Output the [X, Y] coordinate of the center of the cell containing the given text.  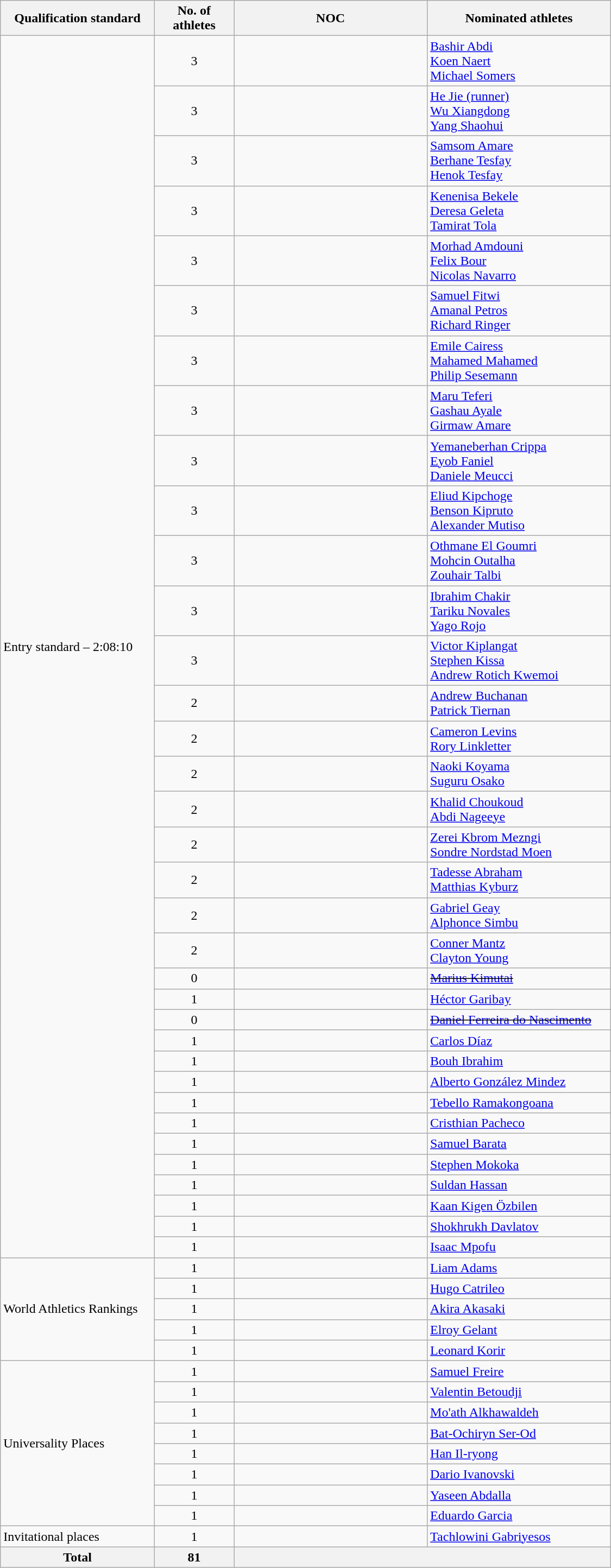
Andrew BuchananPatrick Tiernan [519, 704]
Samuel Barata [519, 1144]
He Jie (runner)Wu XiangdongYang Shaohui [519, 111]
Isaac Mpofu [519, 1247]
Marius Kimutai [519, 978]
Samuel FitwiAmanal PetrosRichard Ringer [519, 311]
Tebello Ramakongoana [519, 1103]
Carlos Díaz [519, 1040]
Samsom AmareBerhane TesfayHenok Tesfay [519, 161]
Ibrahim ChakirTariku NovalesYago Rojo [519, 610]
Dario Ivanovski [519, 1475]
Victor KiplangatStephen KissaAndrew Rotich Kwemoi [519, 661]
Hugo Catrileo [519, 1288]
Conner MantzClayton Young [519, 950]
Han Il-ryong [519, 1454]
Entry standard – 2:08:10 [78, 647]
Stephen Mokoka [519, 1165]
World Athletics Rankings [78, 1309]
Cristhian Pacheco [519, 1123]
Qualification standard [78, 18]
Shokhrukh Davlatov [519, 1226]
Daniel Ferreira do Nascimento [519, 1020]
Bashir AbdiKoen NaertMichael Somers [519, 61]
Akira Akasaki [519, 1309]
Bouh Ibrahim [519, 1061]
Naoki KoyamaSuguru Osako [519, 774]
Elroy Gelant [519, 1330]
Tachlowini Gabriyesos [519, 1537]
Khalid ChoukoudAbdi Nageeye [519, 809]
81 [194, 1557]
Liam Adams [519, 1268]
Valentin Betoudji [519, 1392]
Eliud KipchogeBenson KiprutoAlexander Mutiso [519, 510]
Emile CairessMahamed MahamedPhilip Sesemann [519, 361]
Maru TeferiGashau AyaleGirmaw Amare [519, 410]
Tadesse AbrahamMatthias Kyburz [519, 880]
Alberto González Mindez [519, 1082]
Leonard Korir [519, 1350]
Yemaneberhan CrippaEyob FanielDaniele Meucci [519, 460]
Total [78, 1557]
Héctor Garibay [519, 999]
Cameron LevinsRory Linkletter [519, 738]
Bat-Ochiryn Ser-Od [519, 1433]
Yaseen Abdalla [519, 1495]
NOC [330, 18]
Kenenisa BekeleDeresa GeletaTamirat Tola [519, 211]
Eduardo Garcia [519, 1516]
Suldan Hassan [519, 1185]
Invitational places [78, 1537]
Othmane El GoumriMohcin OutalhaZouhair Talbi [519, 560]
Morhad AmdouniFelix BourNicolas Navarro [519, 261]
Nominated athletes [519, 18]
Mo'ath Alkhawaldeh [519, 1412]
No. of athletes [194, 18]
Kaan Kigen Özbilen [519, 1206]
Zerei Kbrom MezngiSondre Nordstad Moen [519, 845]
Gabriel GeayAlphonce Simbu [519, 915]
Universality Places [78, 1443]
Samuel Freire [519, 1371]
